Detect which cell encompasses the target text, then output its (X, Y) center coordinate. 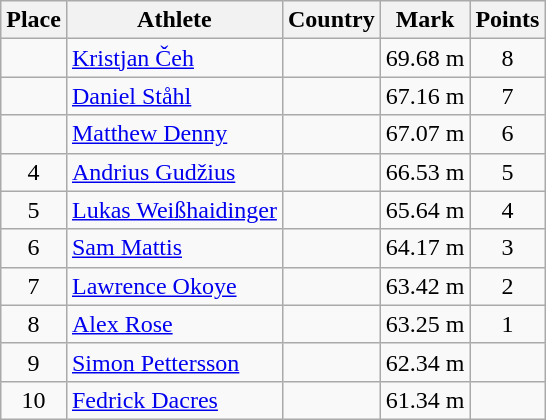
9 (34, 362)
Sam Mattis (174, 248)
67.07 m (425, 134)
Country (331, 20)
Andrius Gudžius (174, 172)
69.68 m (425, 58)
Place (34, 20)
66.53 m (425, 172)
Points (508, 20)
Mark (425, 20)
1 (508, 324)
10 (34, 400)
61.34 m (425, 400)
67.16 m (425, 96)
63.25 m (425, 324)
Lukas Weißhaidinger (174, 210)
62.34 m (425, 362)
Kristjan Čeh (174, 58)
Alex Rose (174, 324)
63.42 m (425, 286)
Athlete (174, 20)
64.17 m (425, 248)
3 (508, 248)
Lawrence Okoye (174, 286)
Simon Pettersson (174, 362)
Daniel Ståhl (174, 96)
65.64 m (425, 210)
2 (508, 286)
Fedrick Dacres (174, 400)
Matthew Denny (174, 134)
